Locate the cell with the specified text and output its [x, y] center coordinate. 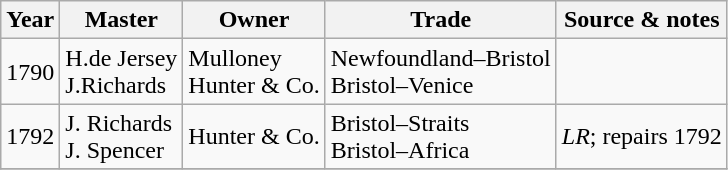
Year [30, 20]
Master [122, 20]
1792 [30, 136]
Source & notes [642, 20]
LR; repairs 1792 [642, 136]
MulloneyHunter & Co. [254, 72]
Bristol–StraitsBristol–Africa [440, 136]
Trade [440, 20]
J. RichardsJ. Spencer [122, 136]
1790 [30, 72]
Hunter & Co. [254, 136]
Newfoundland–BristolBristol–Venice [440, 72]
Owner [254, 20]
H.de JerseyJ.Richards [122, 72]
